Pinpoint the cell where the given text exists, returning its [x, y] midpoint coordinate. 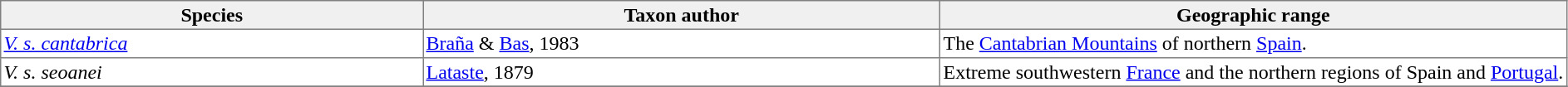
The Cantabrian Mountains of northern Spain. [1254, 43]
Braña & Bas, 1983 [682, 43]
Taxon author [682, 15]
Extreme southwestern France and the northern regions of Spain and Portugal. [1254, 72]
Geographic range [1254, 15]
V. s. seoanei [212, 72]
Species [212, 15]
V. s. cantabrica [212, 43]
Lataste, 1879 [682, 72]
